Capture the cell that displays the provided text and extract its [X, Y] central coordinate. 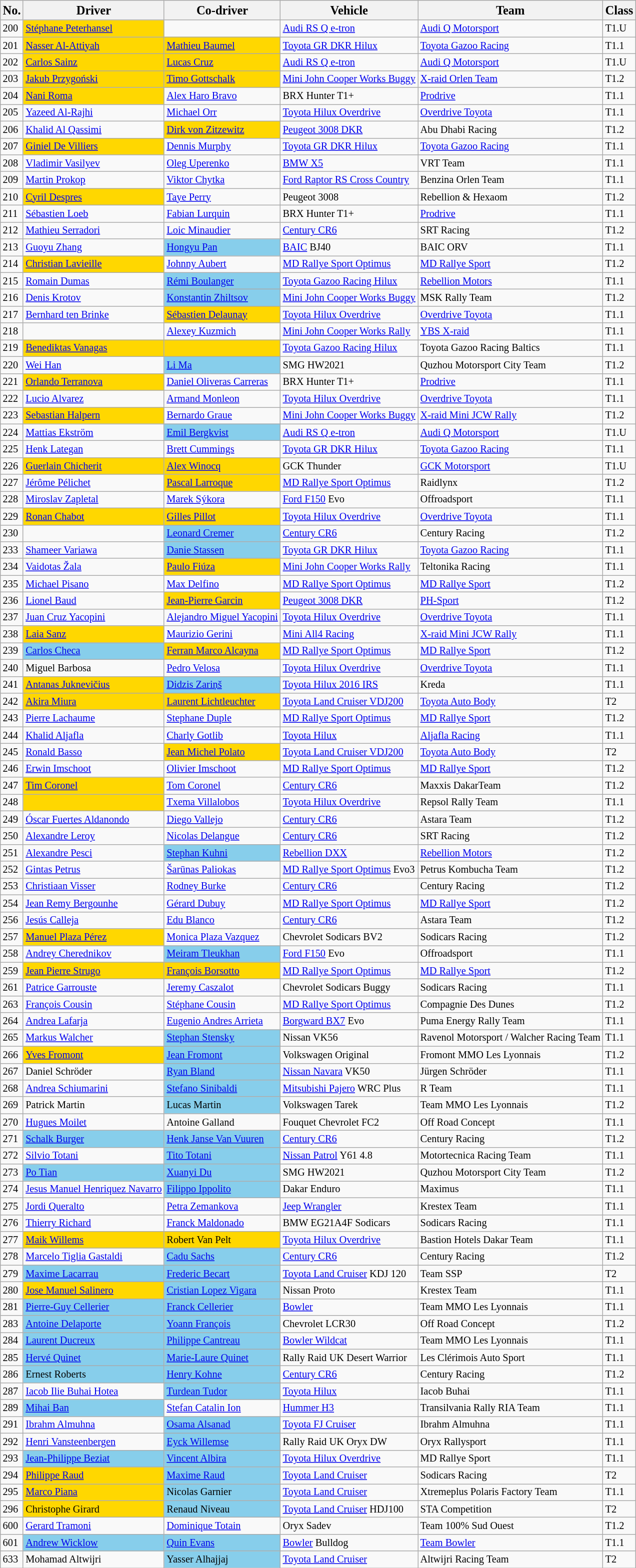
Ferran Marco Alcayna [222, 651]
Viktor Chytka [222, 180]
Xtremeplus Polaris Factory Team [510, 1492]
Alejandro Miguel Yacopini [222, 617]
Oleg Uperenko [222, 163]
Maxxis DakarTeam [510, 786]
BAIC BJ40 [349, 247]
Ravenol Motorsport / Walcher Racing Team [510, 1038]
Toyota Gazoo Racing Baltics [510, 348]
Antoine Delaporte [93, 1324]
252 [12, 870]
Ernest Roberts [93, 1374]
264 [12, 1021]
Vladimir Vasilyev [93, 163]
Vaidotas Žala [93, 567]
214 [12, 264]
240 [12, 668]
Yazeed Al-Rajhi [93, 112]
208 [12, 163]
Paulo Fiúza [222, 567]
Taye Perry [222, 197]
234 [12, 567]
Toyota FJ Cruiser [349, 1425]
Brett Cummings [222, 449]
284 [12, 1341]
211 [12, 213]
Nissan VK56 [349, 1038]
Stephan Kuhni [222, 853]
Compagnie Des Dunes [510, 1004]
GCK Motorsport [510, 466]
Shameer Variawa [93, 550]
265 [12, 1038]
Philippe Cantreau [222, 1341]
236 [12, 600]
Iacob Buhai [510, 1391]
267 [12, 1072]
Repsol Rally Team [510, 802]
Mattias Ekström [93, 432]
Rally Raid UK Oryx DW [349, 1442]
Nissan Patrol Y61 4.8 [349, 1156]
Hugues Moilet [93, 1122]
Rémi Boulanger [222, 281]
Wei Han [93, 365]
Fouquet Chevrolet FC2 [349, 1122]
242 [12, 701]
Abu Dhabi Racing [510, 129]
274 [12, 1189]
Armand Monleon [222, 398]
Henk Lategan [93, 449]
Fabian Lurquin [222, 213]
Nasser Al-Attiyah [93, 45]
Filippo Ippolito [222, 1189]
Yoann François [222, 1324]
Edu Blanco [222, 920]
Silvio Totani [93, 1156]
256 [12, 920]
Team 100% Sud Ouest [510, 1526]
257 [12, 937]
Konstantin Zhiltsov [222, 297]
Alex Haro Bravo [222, 96]
286 [12, 1374]
Franck Cellerier [222, 1307]
275 [12, 1206]
Alex Winocq [222, 466]
Lucio Alvarez [93, 398]
Gérard Dubuy [222, 903]
Dirk von Zitzewitz [222, 129]
Erwin Imschoot [93, 769]
Maxime Lacarrau [93, 1274]
Maxime Raud [222, 1475]
Jakub Przygoński [93, 79]
Motortecnica Racing Team [510, 1156]
Mihai Ban [93, 1408]
Volkswagen Tarek [349, 1105]
253 [12, 886]
269 [12, 1105]
Andrey Cherednikov [93, 954]
210 [12, 197]
Jean-Philippe Beziat [93, 1459]
Cyril Despres [93, 197]
601 [12, 1543]
MD Rallye Sport Optimus Evo3 [349, 870]
Jürgen Schröder [510, 1072]
Transilvania Rally RIA Team [510, 1408]
Bernhard ten Brinke [93, 314]
633 [12, 1560]
Didzis Zariņš [222, 685]
Yves Fromont [93, 1055]
206 [12, 129]
Jean Michel Polato [222, 752]
Miroslav Zapletal [93, 499]
Ronan Chabot [93, 516]
Andrea Schiumarini [93, 1088]
Chevrolet LCR30 [349, 1324]
248 [12, 802]
Antoine Galland [222, 1122]
204 [12, 96]
Alexandre Leroy [93, 836]
Khalid Al Qassimi [93, 129]
Quin Evans [222, 1543]
Team Bowler [510, 1543]
229 [12, 516]
Mohamad Altwijri [93, 1560]
Bowler Bulldog [349, 1543]
Jérôme Pélichet [93, 483]
Maik Willems [93, 1240]
Cristian Lopez Vigara [222, 1290]
Christiaan Visser [93, 886]
Nani Roma [93, 96]
Schalk Burger [93, 1139]
Lucas Martin [222, 1105]
X-raid Orlen Team [510, 79]
Rodney Burke [222, 886]
François Borsotto [222, 971]
Stefan Catalin Ion [222, 1408]
Jeremy Caszalot [222, 987]
Chevrolet Sodicars Buggy [349, 987]
Marie-Laure Quinet [222, 1358]
Turdean Tudor [222, 1391]
Franck Maldonado [222, 1223]
Christian Lavieille [93, 264]
Khalid Aljafla [93, 735]
Marco Piana [93, 1492]
Alexey Kuzmich [222, 331]
270 [12, 1122]
Toyota Hilux 2016 IRS [349, 685]
Peugeot 3008 [349, 197]
217 [12, 314]
Antanas Juknevičius [93, 685]
279 [12, 1274]
Altwijri Racing Team [510, 1560]
Toyota Land Cruiser HDJ100 [349, 1509]
Li Ma [222, 365]
Monica Plaza Vazquez [222, 937]
Giniel De Villiers [93, 146]
Benediktas Vanagas [93, 348]
287 [12, 1391]
Chevrolet Sodicars BV2 [349, 937]
Denis Krotov [93, 297]
Andrea Lafarja [93, 1021]
Akira Miura [93, 701]
VRT Team [510, 163]
Andrew Wicklow [93, 1543]
254 [12, 903]
Jordi Queralto [93, 1206]
Juan Cruz Yacopini [93, 617]
Eugenio Andres Arrieta [222, 1021]
Christophe Girard [93, 1509]
Dakar Enduro [349, 1189]
233 [12, 550]
Osama Alsanad [222, 1425]
266 [12, 1055]
600 [12, 1526]
Team [510, 10]
Driver [93, 10]
No. [12, 10]
296 [12, 1509]
293 [12, 1459]
280 [12, 1290]
Ford Raptor RS Cross Country [349, 180]
Jean Pierre Strugo [93, 971]
Rally Raid UK Desert Warrior [349, 1358]
Laurent Ducreux [93, 1341]
Jean Fromont [222, 1055]
Petra Zemankova [222, 1206]
Co-driver [222, 10]
283 [12, 1324]
Stephane Duple [222, 718]
Lucas Cruz [222, 62]
Jeep Wrangler [349, 1206]
Jesus Manuel Henriquez Navarro [93, 1189]
258 [12, 954]
Lionel Baud [93, 600]
251 [12, 853]
Guoyu Zhang [93, 247]
Johnny Aubert [222, 264]
YBS X-raid [510, 331]
244 [12, 735]
281 [12, 1307]
Nissan Navara VK50 [349, 1072]
218 [12, 331]
200 [12, 28]
250 [12, 836]
203 [12, 79]
243 [12, 718]
Txema Villalobos [222, 802]
294 [12, 1475]
201 [12, 45]
219 [12, 348]
Daniel Schröder [93, 1072]
Patrick Martin [93, 1105]
Dennis Murphy [222, 146]
Mini All4 Racing [349, 634]
Dominique Totain [222, 1526]
Team SSP [510, 1274]
Cadu Sachs [222, 1257]
Michael Pisano [93, 584]
Daniel Oliveras Carreras [222, 382]
209 [12, 180]
Jose Manuel Salinero [93, 1290]
Rebellion DXX [349, 853]
Marcelo Tiglia Gastaldi [93, 1257]
Leonard Cremer [222, 533]
207 [12, 146]
Bastion Hotels Dakar Team [510, 1240]
226 [12, 466]
Pascal Larroque [222, 483]
Kreda [510, 685]
213 [12, 247]
Renaud Niveau [222, 1509]
Orlando Terranova [93, 382]
Stéphane Cousin [222, 1004]
Loic Minaudier [222, 230]
205 [12, 112]
Henk Janse Van Vuuren [222, 1139]
Bowler Wildcat [349, 1341]
Vehicle [349, 10]
Fromont MMO Les Lyonnais [510, 1055]
292 [12, 1442]
241 [12, 685]
Les Clérimois Auto Sport [510, 1358]
Sébastien Loeb [93, 213]
221 [12, 382]
Bowler [349, 1307]
220 [12, 365]
Gilles Pillot [222, 516]
212 [12, 230]
Eyck Willemse [222, 1442]
245 [12, 752]
Maximus [510, 1189]
Laia Sanz [93, 634]
222 [12, 398]
Ronald Basso [93, 752]
Timo Gottschalk [222, 79]
Pierre-Guy Cellerier [93, 1307]
Emil Bergkvist [222, 432]
277 [12, 1240]
Aljafla Racing [510, 735]
235 [12, 584]
Sebastian Halpern [93, 415]
Olivier Imschoot [222, 769]
271 [12, 1139]
216 [12, 297]
215 [12, 281]
Jean-Pierre Garcin [222, 600]
Mathieu Serradori [93, 230]
228 [12, 499]
Carlos Sainz [93, 62]
230 [12, 533]
272 [12, 1156]
Iacob Ilie Buhai Hotea [93, 1391]
Patrice Garrouste [93, 987]
Pedro Velosa [222, 668]
Robert Van Pelt [222, 1240]
Borgward BX7 Evo [349, 1021]
Sébastien Delaunay [222, 314]
Thierry Richard [93, 1223]
Mathieu Baumel [222, 45]
285 [12, 1358]
Stéphane Peterhansel [93, 28]
Xuanyi Du [222, 1173]
227 [12, 483]
Šarūnas Paliokas [222, 870]
Po Tian [93, 1173]
276 [12, 1223]
François Cousin [93, 1004]
237 [12, 617]
246 [12, 769]
Yasser Alhajjaj [222, 1560]
247 [12, 786]
Jesús Calleja [93, 920]
Nicolas Delangue [222, 836]
Ryan Bland [222, 1072]
Danie Stassen [222, 550]
Tim Coronel [93, 786]
Hervé Quinet [93, 1358]
Class [619, 10]
Laurent Lichtleuchter [222, 701]
Oryx Sadev [349, 1526]
Toyota Land Cruiser KDJ 120 [349, 1274]
259 [12, 971]
Meiram Tleukhan [222, 954]
Marek Sýkora [222, 499]
Pierre Lachaume [93, 718]
Maurizio Gerini [222, 634]
225 [12, 449]
Hummer H3 [349, 1408]
238 [12, 634]
Philippe Raud [93, 1475]
291 [12, 1425]
Raidlynx [510, 483]
278 [12, 1257]
Hongyu Pan [222, 247]
Martin Prokop [93, 180]
289 [12, 1408]
239 [12, 651]
Carlos Checa [93, 651]
268 [12, 1088]
Gintas Petrus [93, 870]
Diego Vallejo [222, 819]
STA Competition [510, 1509]
Alexandre Pesci [93, 853]
Stefano Sinibaldi [222, 1088]
BAIC ORV [510, 247]
BMW X5 [349, 163]
Tom Coronel [222, 786]
Markus Walcher [93, 1038]
295 [12, 1492]
Volkswagen Original [349, 1055]
Rebellion & Hexaom [510, 197]
Romain Dumas [93, 281]
Benzina Orlen Team [510, 180]
Bernardo Graue [222, 415]
MSK Rally Team [510, 297]
202 [12, 62]
Jean Remy Bergounhe [93, 903]
Nissan Proto [349, 1290]
Gerard Tramoni [93, 1526]
Henry Kohne [222, 1374]
Charly Gotlib [222, 735]
261 [12, 987]
Max Delfino [222, 584]
224 [12, 432]
249 [12, 819]
Oryx Rallysport [510, 1442]
263 [12, 1004]
Puma Energy Rally Team [510, 1021]
Petrus Kombucha Team [510, 870]
273 [12, 1173]
Guerlain Chicherit [93, 466]
GCK Thunder [349, 466]
Michael Orr [222, 112]
Stephan Stensky [222, 1038]
PH-Sport [510, 600]
Tito Totani [222, 1156]
Teltonika Racing [510, 567]
Nicolas Garnier [222, 1492]
223 [12, 415]
Mitsubishi Pajero WRC Plus [349, 1088]
R Team [510, 1088]
Óscar Fuertes Aldanondo [93, 819]
Miguel Barbosa [93, 668]
BMW EG21A4F Sodicars [349, 1223]
Henri Vansteenbergen [93, 1442]
Vincent Albira [222, 1459]
Manuel Plaza Pérez [93, 937]
Frederic Becart [222, 1274]
